Output the (x, y) coordinate of the center of the cell containing the given text.  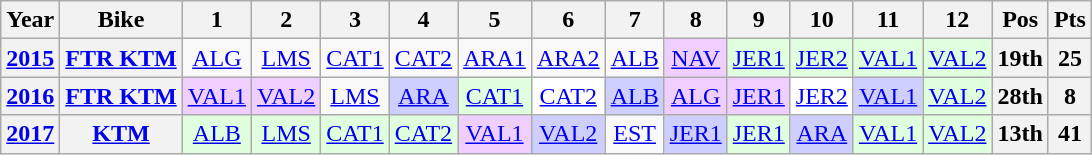
1 (216, 20)
7 (634, 20)
Pos (1020, 20)
25 (1070, 58)
EST (634, 134)
KTM (121, 134)
NAV (696, 58)
9 (758, 20)
4 (423, 20)
Pts (1070, 20)
19th (1020, 58)
5 (495, 20)
Bike (121, 20)
2 (286, 20)
Year (30, 20)
13th (1020, 134)
12 (958, 20)
41 (1070, 134)
10 (822, 20)
2017 (30, 134)
ARA2 (568, 58)
2015 (30, 58)
2016 (30, 96)
6 (568, 20)
28th (1020, 96)
3 (355, 20)
11 (888, 20)
ARA1 (495, 58)
